For the text-containing cell, return its midpoint in [X, Y] coordinate format. 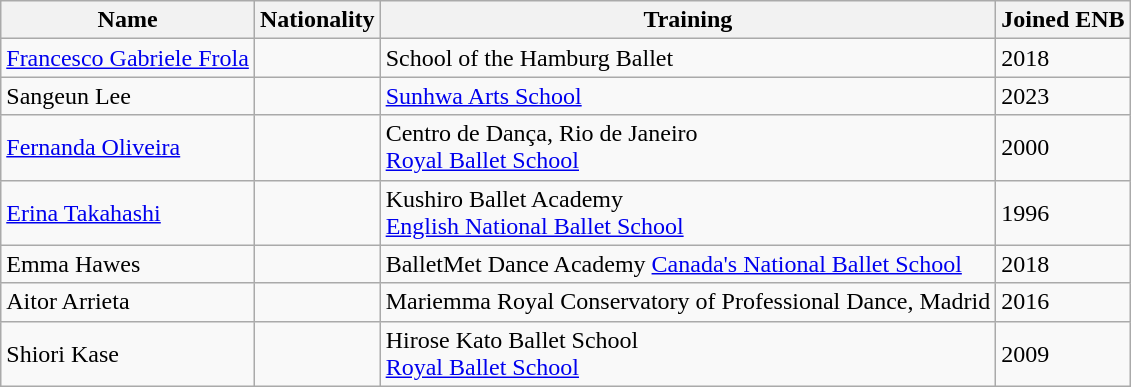
Aitor Arrieta [128, 302]
1996 [1063, 212]
2023 [1063, 96]
Training [688, 20]
Nationality [317, 20]
Mariemma Royal Conservatory of Professional Dance, Madrid [688, 302]
Emma Hawes [128, 264]
School of the Hamburg Ballet [688, 58]
Sunhwa Arts School [688, 96]
Hirose Kato Ballet School Royal Ballet School [688, 354]
BalletMet Dance Academy Canada's National Ballet School [688, 264]
Name [128, 20]
Shiori Kase [128, 354]
2016 [1063, 302]
Kushiro Ballet Academy English National Ballet School [688, 212]
Centro de Dança, Rio de Janeiro Royal Ballet School [688, 148]
Fernanda Oliveira [128, 148]
Joined ENB [1063, 20]
2009 [1063, 354]
Erina Takahashi [128, 212]
Francesco Gabriele Frola [128, 58]
Sangeun Lee [128, 96]
2000 [1063, 148]
